Locate the cell with the specified text and output its (X, Y) center coordinate. 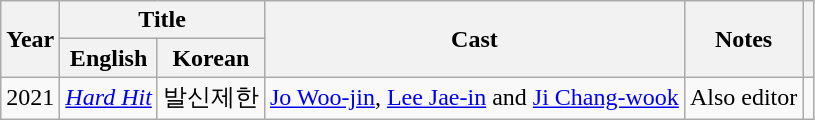
English (109, 58)
Year (30, 39)
Also editor (743, 98)
Cast (474, 39)
2021 (30, 98)
Jo Woo-jin, Lee Jae-in and Ji Chang-wook (474, 98)
Notes (743, 39)
Title (162, 20)
Korean (210, 58)
발신제한 (210, 98)
Hard Hit (109, 98)
